Extract the (x, y) coordinate from the center of the cell holding the provided text.  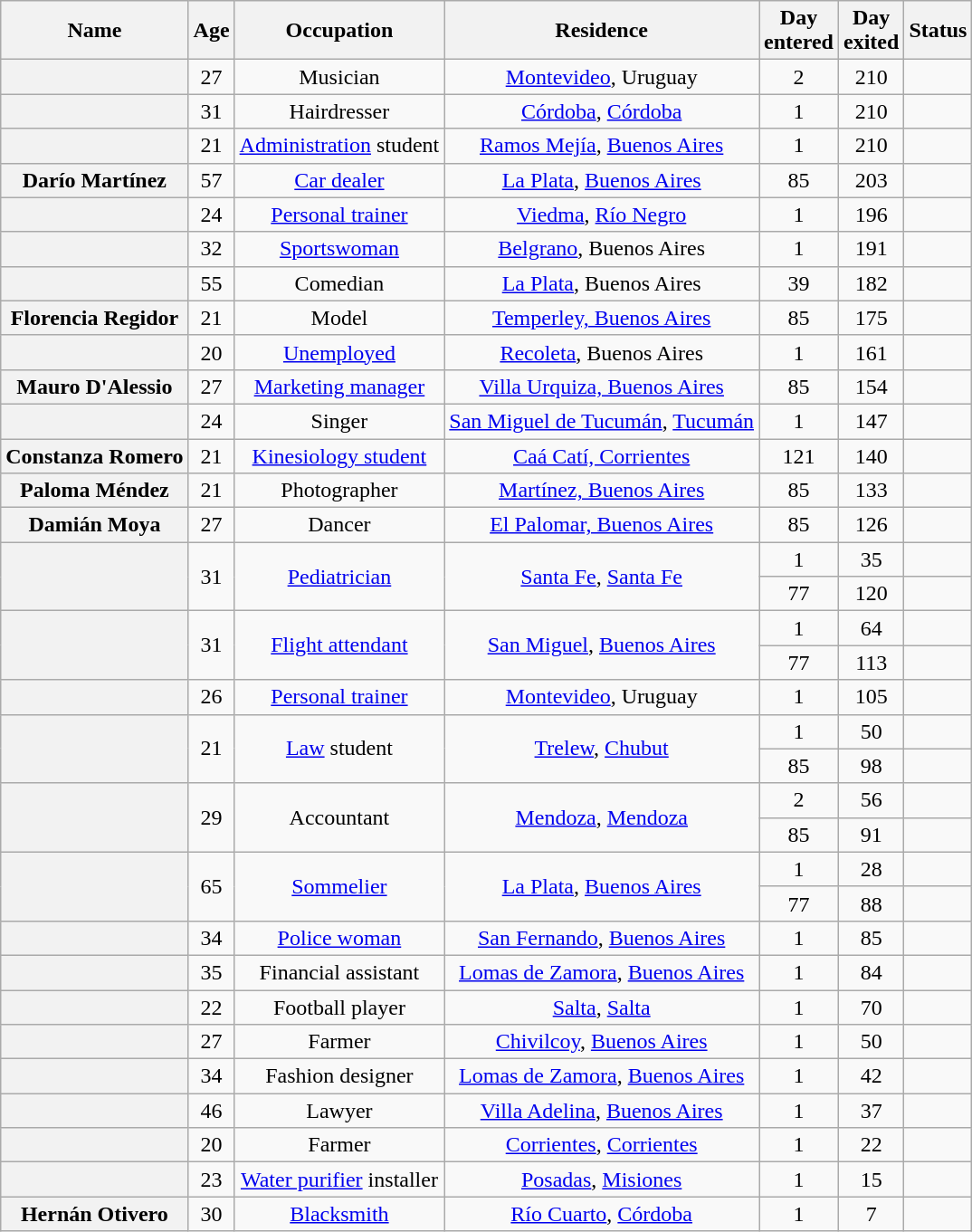
182 (872, 283)
Dayexited (872, 31)
15 (872, 1179)
91 (872, 835)
105 (872, 697)
147 (872, 421)
37 (872, 1111)
203 (872, 180)
Lawyer (339, 1111)
Trelew, Chubut (602, 749)
98 (872, 766)
Law student (339, 749)
Hairdresser (339, 111)
Kinesiology student (339, 455)
Posadas, Misiones (602, 1179)
64 (872, 628)
26 (212, 697)
56 (872, 800)
Temperley, Buenos Aires (602, 318)
Viedma, Río Negro (602, 215)
55 (212, 283)
Unemployed (339, 352)
Status (938, 31)
57 (212, 180)
Chivilcoy, Buenos Aires (602, 1042)
30 (212, 1214)
Hernán Otivero (94, 1214)
Photographer (339, 491)
Villa Urquiza, Buenos Aires (602, 387)
121 (799, 455)
Córdoba, Córdoba (602, 111)
Mendoza, Mendoza (602, 817)
29 (212, 817)
Police woman (339, 938)
42 (872, 1076)
Administration student (339, 146)
Florencia Regidor (94, 318)
28 (872, 869)
Corrientes, Corrientes (602, 1145)
Comedian (339, 283)
Marketing manager (339, 387)
Age (212, 31)
Paloma Méndez (94, 491)
Recoleta, Buenos Aires (602, 352)
196 (872, 215)
161 (872, 352)
Sportswoman (339, 249)
84 (872, 972)
39 (799, 283)
Belgrano, Buenos Aires (602, 249)
Occupation (339, 31)
Salta, Salta (602, 1008)
Damián Moya (94, 525)
Caá Catí, Corrientes (602, 455)
Football player (339, 1008)
Financial assistant (339, 972)
Villa Adelina, Buenos Aires (602, 1111)
El Palomar, Buenos Aires (602, 525)
Santa Fe, Santa Fe (602, 577)
175 (872, 318)
46 (212, 1111)
Fashion designer (339, 1076)
Dayentered (799, 31)
Mauro D'Alessio (94, 387)
140 (872, 455)
65 (212, 886)
Martínez, Buenos Aires (602, 491)
154 (872, 387)
San Miguel de Tucumán, Tucumán (602, 421)
Pediatrician (339, 577)
Residence (602, 31)
Río Cuarto, Córdoba (602, 1214)
7 (872, 1214)
San Fernando, Buenos Aires (602, 938)
Darío Martínez (94, 180)
Ramos Mejía, Buenos Aires (602, 146)
Name (94, 31)
Flight attendant (339, 645)
Musician (339, 77)
126 (872, 525)
133 (872, 491)
Dancer (339, 525)
113 (872, 663)
88 (872, 903)
Car dealer (339, 180)
Model (339, 318)
Constanza Romero (94, 455)
Singer (339, 421)
Sommelier (339, 886)
120 (872, 594)
23 (212, 1179)
San Miguel, Buenos Aires (602, 645)
70 (872, 1008)
191 (872, 249)
32 (212, 249)
Accountant (339, 817)
Blacksmith (339, 1214)
Water purifier installer (339, 1179)
